Locate the cell with the specified text and output its (x, y) center coordinate. 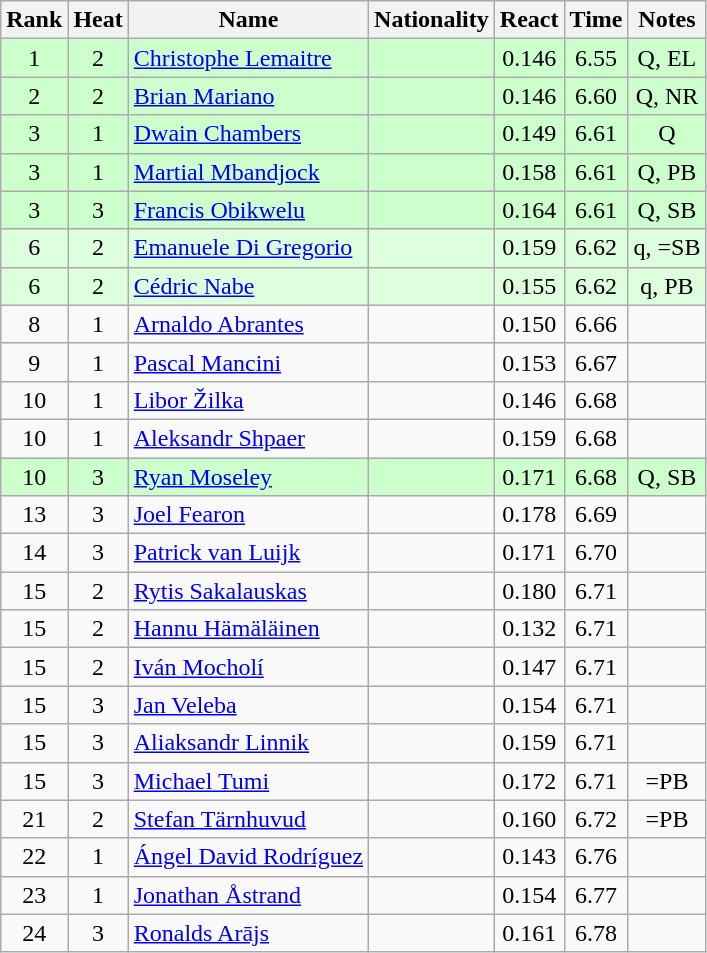
Notes (667, 20)
Name (248, 20)
6.69 (596, 515)
0.143 (529, 857)
0.158 (529, 172)
0.149 (529, 134)
Rank (34, 20)
24 (34, 933)
Libor Žilka (248, 400)
0.150 (529, 324)
Cédric Nabe (248, 286)
Francis Obikwelu (248, 210)
6.60 (596, 96)
0.153 (529, 362)
Rytis Sakalauskas (248, 591)
Q, EL (667, 58)
Martial Mbandjock (248, 172)
Michael Tumi (248, 781)
6.77 (596, 895)
0.180 (529, 591)
q, PB (667, 286)
Q (667, 134)
0.172 (529, 781)
Nationality (432, 20)
React (529, 20)
Iván Mocholí (248, 667)
14 (34, 553)
6.70 (596, 553)
0.155 (529, 286)
Ronalds Arājs (248, 933)
Joel Fearon (248, 515)
Jan Veleba (248, 705)
8 (34, 324)
Ángel David Rodríguez (248, 857)
22 (34, 857)
6.67 (596, 362)
Patrick van Luijk (248, 553)
Aleksandr Shpaer (248, 438)
0.160 (529, 819)
0.161 (529, 933)
6.66 (596, 324)
Dwain Chambers (248, 134)
9 (34, 362)
Aliaksandr Linnik (248, 743)
Q, PB (667, 172)
6.72 (596, 819)
6.76 (596, 857)
Pascal Mancini (248, 362)
Arnaldo Abrantes (248, 324)
6.78 (596, 933)
0.132 (529, 629)
0.164 (529, 210)
Q, NR (667, 96)
Heat (98, 20)
q, =SB (667, 248)
Hannu Hämäläinen (248, 629)
Jonathan Åstrand (248, 895)
Emanuele Di Gregorio (248, 248)
Ryan Moseley (248, 477)
23 (34, 895)
Christophe Lemaitre (248, 58)
Brian Mariano (248, 96)
21 (34, 819)
Stefan Tärnhuvud (248, 819)
Time (596, 20)
13 (34, 515)
6.55 (596, 58)
0.147 (529, 667)
0.178 (529, 515)
